Return the (X, Y) coordinate for the center point of the cell that contains the specified text.  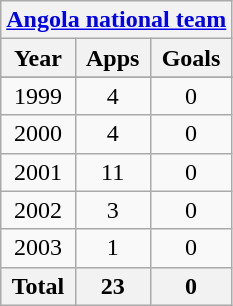
Apps (112, 58)
1 (112, 248)
2001 (38, 172)
Year (38, 58)
2000 (38, 134)
3 (112, 210)
11 (112, 172)
2003 (38, 248)
Goals (191, 58)
23 (112, 286)
2002 (38, 210)
1999 (38, 96)
Angola national team (116, 20)
Total (38, 286)
